Return the (x, y) coordinate for the center point of the cell that contains the specified text.  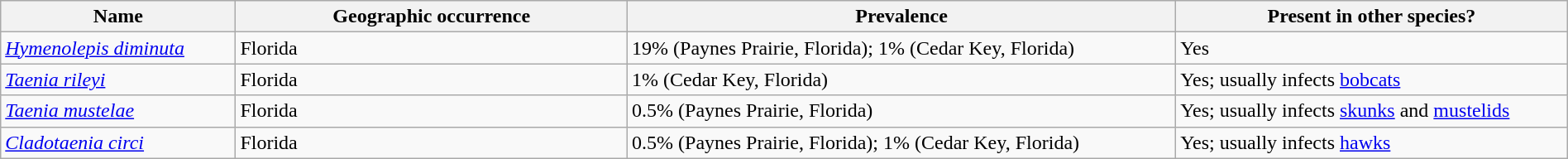
Name (118, 17)
Prevalence (901, 17)
0.5% (Paynes Prairie, Florida) (901, 111)
Taenia rileyi (118, 79)
Yes; usually infects skunks and mustelids (1372, 111)
Yes; usually infects hawks (1372, 142)
Present in other species? (1372, 17)
Taenia mustelae (118, 111)
19% (Paynes Prairie, Florida); 1% (Cedar Key, Florida) (901, 48)
Yes (1372, 48)
Geographic occurrence (432, 17)
Yes; usually infects bobcats (1372, 79)
Cladotaenia circi (118, 142)
Hymenolepis diminuta (118, 48)
0.5% (Paynes Prairie, Florida); 1% (Cedar Key, Florida) (901, 142)
1% (Cedar Key, Florida) (901, 79)
